Search for the cell housing the specified text and yield its [X, Y] center coordinate. 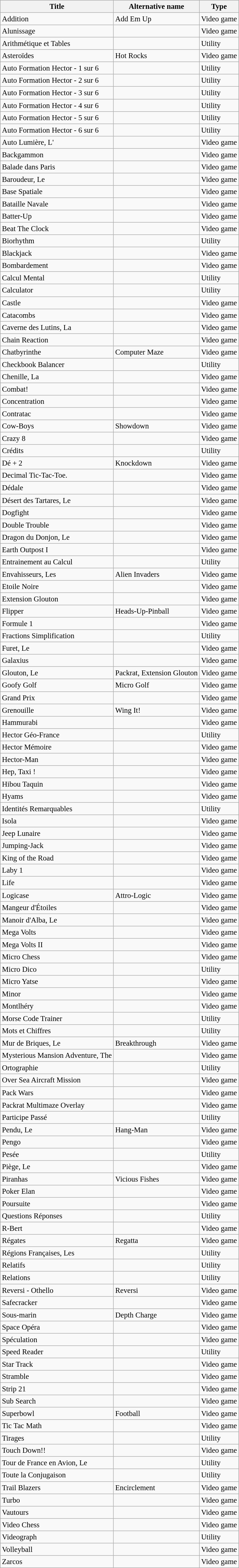
Questions Réponses [57, 1216]
Football [156, 1414]
Zarcos [57, 1562]
Sous-marin [57, 1315]
Micro Chess [57, 957]
Blackjack [57, 253]
Over Sea Aircraft Mission [57, 1080]
Vicious Fishes [156, 1179]
Cow-Boys [57, 426]
Alien Invaders [156, 574]
Speed Reader [57, 1352]
Formule 1 [57, 624]
Dé + 2 [57, 463]
Mots et Chiffres [57, 1031]
Auto Formation Hector - 5 sur 6 [57, 118]
Crédits [57, 451]
Morse Code Trainer [57, 1019]
Désert des Tartares, Le [57, 500]
Envahisseurs, Les [57, 574]
Bataille Navale [57, 204]
Extension Glouton [57, 599]
Calculator [57, 291]
Auto Formation Hector - 2 sur 6 [57, 80]
Type [219, 7]
Star Track [57, 1364]
Dragon du Donjon, Le [57, 537]
Videograph [57, 1537]
Contratac [57, 414]
Pendu, Le [57, 1130]
Video Chess [57, 1525]
Trail Blazers [57, 1488]
Tour de France en Avion, Le [57, 1463]
Turbo [57, 1500]
Attro-Logic [156, 895]
Checkbook Balancer [57, 364]
Jeep Lunaire [57, 834]
Glouton, Le [57, 673]
Base Spatiale [57, 192]
Régions Françaises, Les [57, 1253]
Logicase [57, 895]
Decimal Tic-Tac-Toe. [57, 476]
Heads-Up-Pinball [156, 611]
R-Bert [57, 1229]
Toute la Conjugaison [57, 1475]
Hep, Taxi ! [57, 772]
Régates [57, 1241]
Stramble [57, 1377]
Hammurabi [57, 722]
Mur de Briques, Le [57, 1043]
Packrat Multimaze Overlay [57, 1105]
Grand Prix [57, 698]
Hector-Man [57, 759]
Chatbyrinthe [57, 352]
Mangeur d'Étoiles [57, 907]
Relatifs [57, 1266]
Regatta [156, 1241]
Etoile Noire [57, 587]
Dédale [57, 488]
Wing It! [156, 710]
Piranhas [57, 1179]
Depth Charge [156, 1315]
Hyams [57, 796]
Addition [57, 19]
Castle [57, 303]
Goofy Golf [57, 686]
Bombardement [57, 266]
Auto Formation Hector - 4 sur 6 [57, 105]
Participe Passé [57, 1117]
Life [57, 883]
Grenouille [57, 710]
Encirclement [156, 1488]
Furet, Le [57, 648]
Baroudeur, Le [57, 179]
Concentration [57, 402]
Montlhéry [57, 1006]
Knockdown [156, 463]
Pengo [57, 1142]
Alternative name [156, 7]
Poker Elan [57, 1191]
Batter-Up [57, 216]
Balade dans Paris [57, 167]
Space Opéra [57, 1327]
Poursuite [57, 1204]
Alunissage [57, 31]
Tic Tac Math [57, 1426]
Hang-Man [156, 1130]
Safecracker [57, 1302]
Mysterious Mansion Adventure, The [57, 1056]
Showdown [156, 426]
Identités Remarquables [57, 809]
Packrat, Extension Glouton [156, 673]
Flipper [57, 611]
Chain Reaction [57, 340]
Relations [57, 1278]
Laby 1 [57, 870]
Asteroïdes [57, 56]
Pesée [57, 1154]
Minor [57, 994]
Title [57, 7]
Touch Down!! [57, 1450]
Fractions Simplification [57, 636]
Double Trouble [57, 525]
Biorhythm [57, 241]
Backgammon [57, 155]
Arithmétique et Tables [57, 44]
Jumping-Jack [57, 846]
Vautours [57, 1512]
Reversi - Othello [57, 1290]
Entrainement au Calcul [57, 562]
Crazy 8 [57, 439]
Strip 21 [57, 1389]
Ortographie [57, 1068]
Calcul Mental [57, 278]
Catacombs [57, 315]
Pack Wars [57, 1093]
Computer Maze [156, 352]
Earth Outpost I [57, 550]
Superbowl [57, 1414]
Sub Search [57, 1401]
Auto Formation Hector - 1 sur 6 [57, 68]
Chenille, La [57, 377]
Micro Yatse [57, 982]
Dogfight [57, 512]
Hector Mémoire [57, 747]
King of the Road [57, 858]
Hector Géo-France [57, 735]
Breakthrough [156, 1043]
Hot Rocks [156, 56]
Spéculation [57, 1339]
Hibou Taquin [57, 784]
Tirages [57, 1438]
Reversi [156, 1290]
Auto Formation Hector - 6 sur 6 [57, 130]
Caverne des Lutins, La [57, 327]
Add Em Up [156, 19]
Mega Volts [57, 932]
Auto Lumière, L' [57, 142]
Galaxius [57, 661]
Volleyball [57, 1549]
Mega Volts II [57, 945]
Auto Formation Hector - 3 sur 6 [57, 93]
Combat! [57, 389]
Piège, Le [57, 1167]
Micro Golf [156, 686]
Isola [57, 821]
Manoir d'Alba, Le [57, 920]
Micro Dico [57, 969]
Beat The Clock [57, 229]
